Capture the cell that displays the provided text and extract its (x, y) central coordinate. 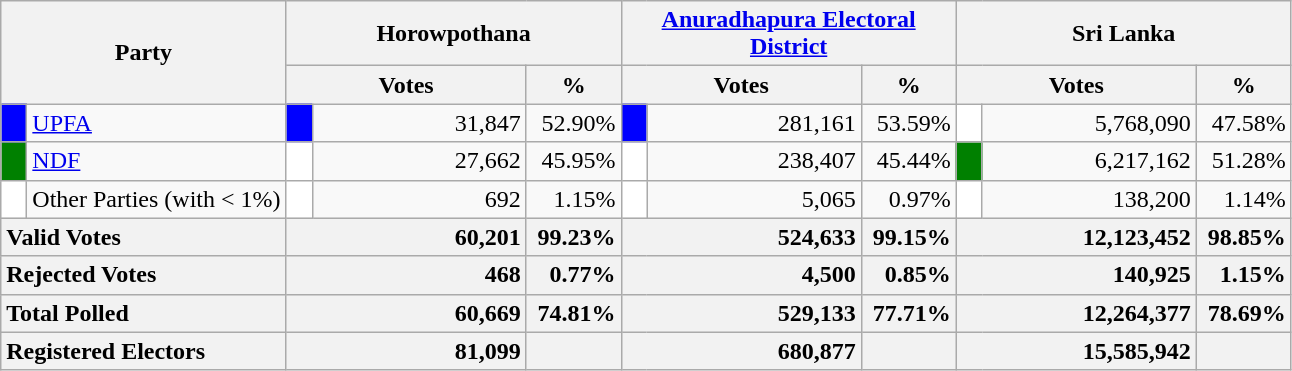
Rejected Votes (144, 275)
Total Polled (144, 313)
0.77% (574, 275)
60,669 (406, 313)
138,200 (1089, 199)
Valid Votes (144, 237)
12,123,452 (1076, 237)
NDF (156, 161)
Horowpothana (454, 34)
281,161 (754, 123)
81,099 (406, 351)
99.15% (908, 237)
99.23% (574, 237)
UPFA (156, 123)
140,925 (1076, 275)
51.28% (1244, 161)
692 (419, 199)
5,768,090 (1089, 123)
45.44% (908, 161)
45.95% (574, 161)
524,633 (741, 237)
0.85% (908, 275)
74.81% (574, 313)
Registered Electors (144, 351)
5,065 (754, 199)
47.58% (1244, 123)
27,662 (419, 161)
31,847 (419, 123)
6,217,162 (1089, 161)
98.85% (1244, 237)
Sri Lanka (1124, 34)
Anuradhapura Electoral District (788, 34)
Party (144, 52)
680,877 (741, 351)
4,500 (741, 275)
53.59% (908, 123)
238,407 (754, 161)
468 (406, 275)
15,585,942 (1076, 351)
78.69% (1244, 313)
52.90% (574, 123)
529,133 (741, 313)
1.14% (1244, 199)
12,264,377 (1076, 313)
Other Parties (with < 1%) (156, 199)
0.97% (908, 199)
77.71% (908, 313)
60,201 (406, 237)
